For the text-containing cell, return its midpoint in (x, y) coordinate format. 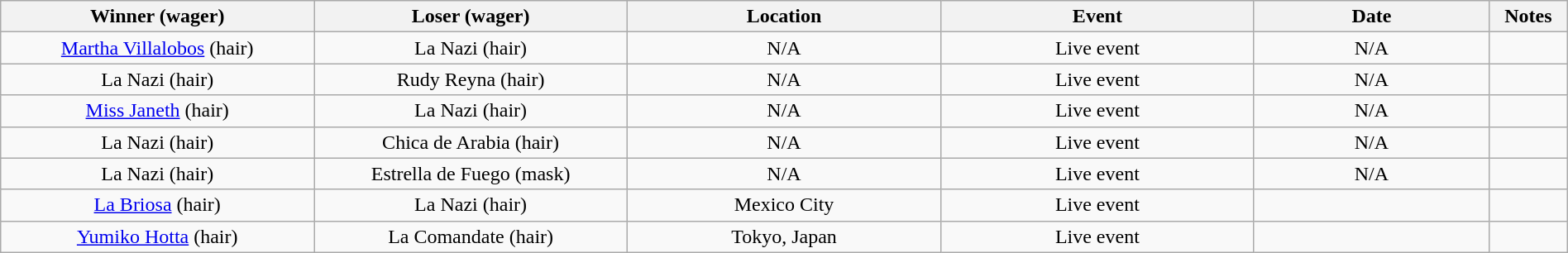
Chica de Arabia (hair) (471, 142)
Mexico City (784, 205)
Location (784, 17)
Rudy Reyna (hair) (471, 79)
Tokyo, Japan (784, 236)
Yumiko Hotta (hair) (157, 236)
Martha Villalobos (hair) (157, 48)
Miss Janeth (hair) (157, 111)
Notes (1528, 17)
Event (1097, 17)
Estrella de Fuego (mask) (471, 174)
Winner (wager) (157, 17)
La Briosa (hair) (157, 205)
La Comandate (hair) (471, 236)
Date (1371, 17)
Loser (wager) (471, 17)
